Locate the cell with the specified text and output its (X, Y) center coordinate. 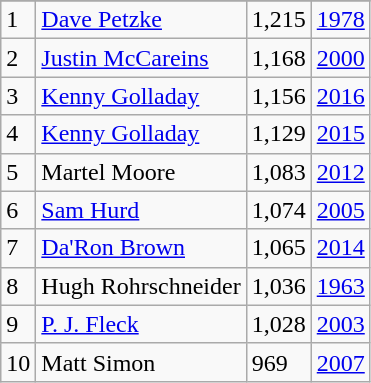
1 (18, 20)
2003 (340, 324)
6 (18, 210)
P. J. Fleck (141, 324)
969 (278, 362)
1,036 (278, 286)
2007 (340, 362)
Dave Petzke (141, 20)
7 (18, 248)
Sam Hurd (141, 210)
1,083 (278, 172)
2 (18, 58)
5 (18, 172)
1978 (340, 20)
Martel Moore (141, 172)
1,028 (278, 324)
1,215 (278, 20)
2000 (340, 58)
Matt Simon (141, 362)
1,065 (278, 248)
Hugh Rohrschneider (141, 286)
2005 (340, 210)
1,074 (278, 210)
2014 (340, 248)
2016 (340, 96)
10 (18, 362)
1,168 (278, 58)
Justin McCareins (141, 58)
1,129 (278, 134)
1,156 (278, 96)
3 (18, 96)
9 (18, 324)
8 (18, 286)
1963 (340, 286)
2015 (340, 134)
2012 (340, 172)
Da'Ron Brown (141, 248)
4 (18, 134)
